Return (x, y) of the center of cell containing provided text 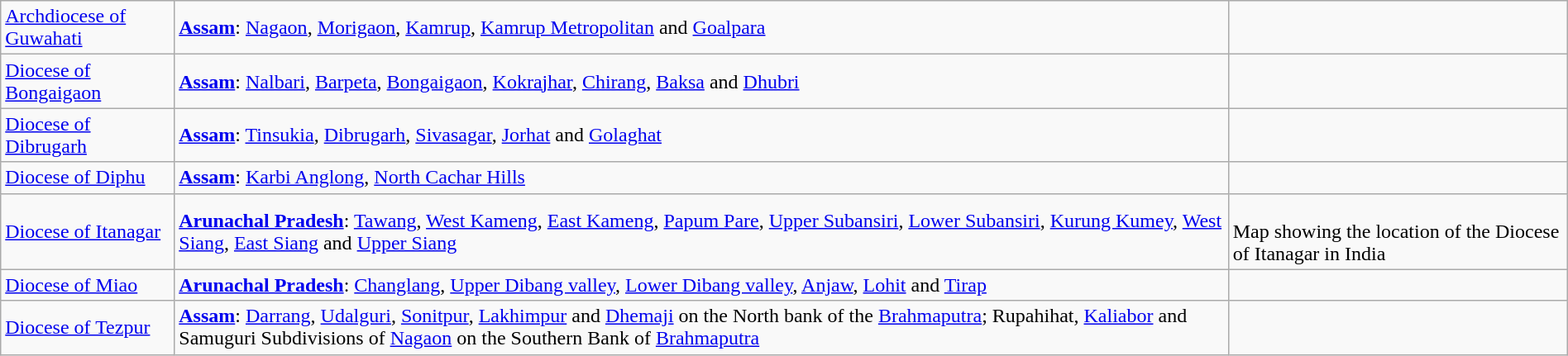
Diocese of Itanagar (88, 231)
Diocese of Bongaigaon (88, 81)
Assam: Nalbari, Barpeta, Bongaigaon, Kokrajhar, Chirang, Baksa and Dhubri (701, 81)
Diocese of Miao (88, 285)
Assam: Karbi Anglong, North Cachar Hills (701, 178)
Arunachal Pradesh: Changlang, Upper Dibang valley, Lower Dibang valley, Anjaw, Lohit and Tirap (701, 285)
Archdiocese of Guwahati (88, 28)
Diocese of Dibrugarh (88, 135)
Assam: Nagaon, Morigaon, Kamrup, Kamrup Metropolitan and Goalpara (701, 28)
Assam: Tinsukia, Dibrugarh, Sivasagar, Jorhat and Golaghat (701, 135)
Diocese of Tezpur (88, 327)
Map showing the location of the Diocese of Itanagar in India (1398, 231)
Diocese of Diphu (88, 178)
